Scan for the cell matching the given text and deliver its (x, y) coordinate at center. 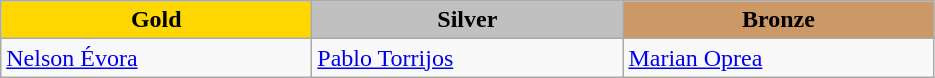
Nelson Évora (156, 58)
Pablo Torrijos (468, 58)
Silver (468, 20)
Bronze (778, 20)
Gold (156, 20)
Marian Oprea (778, 58)
